From the cell containing the given text, extract its center point as (x, y) coordinate. 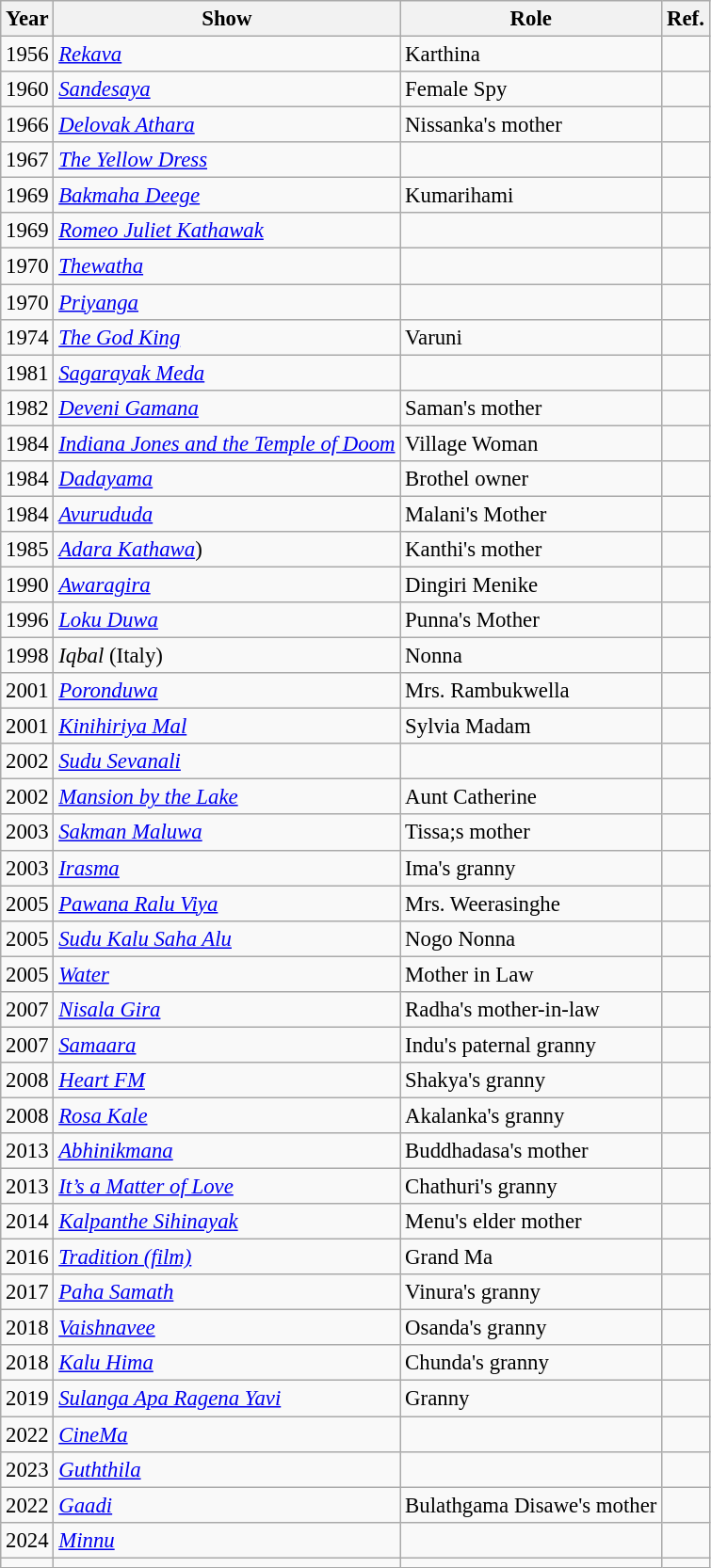
Sagarayak Meda (227, 373)
It’s a Matter of Love (227, 1187)
Dadayama (227, 479)
Irasma (227, 868)
Iqbal (Italy) (227, 656)
Thewatha (227, 266)
CineMa (227, 1434)
Ref. (686, 19)
Sudu Kalu Saha Alu (227, 938)
1985 (27, 550)
Radha's mother-in-law (531, 1010)
2016 (27, 1257)
Mansion by the Lake (227, 797)
Kumarihami (531, 196)
Karthina (531, 55)
Village Woman (531, 443)
Delovak Athara (227, 125)
Kalu Hima (227, 1364)
2014 (27, 1222)
Samaara (227, 1045)
Indu's paternal granny (531, 1045)
1967 (27, 160)
Priyanga (227, 302)
Minnu (227, 1540)
Mrs. Weerasinghe (531, 904)
Akalanka's granny (531, 1115)
Dingiri Menike (531, 584)
Mrs. Rambukwella (531, 691)
The Yellow Dress (227, 160)
Loku Duwa (227, 620)
Chunda's granny (531, 1364)
Kinihiriya Mal (227, 727)
Nisala Gira (227, 1010)
1996 (27, 620)
Bakmaha Deege (227, 196)
Bulathgama Disawe's mother (531, 1505)
Sakman Maluwa (227, 833)
Pawana Ralu Viya (227, 904)
Nissanka's mother (531, 125)
Year (27, 19)
Guththila (227, 1469)
1981 (27, 373)
Nogo Nonna (531, 938)
Varuni (531, 337)
Menu's elder mother (531, 1222)
Buddhadasa's mother (531, 1151)
1982 (27, 408)
Sudu Sevanali (227, 761)
Punna's Mother (531, 620)
Grand Ma (531, 1257)
Aunt Catherine (531, 797)
1990 (27, 584)
Adara Kathawa) (227, 550)
Vaishnavee (227, 1328)
Shakya's granny (531, 1080)
Deveni Gamana (227, 408)
Indiana Jones and the Temple of Doom (227, 443)
Vinura's granny (531, 1292)
Water (227, 974)
1960 (27, 89)
Awaragira (227, 584)
1966 (27, 125)
1974 (27, 337)
Rekava (227, 55)
Gaadi (227, 1505)
1956 (27, 55)
Rosa Kale (227, 1115)
Chathuri's granny (531, 1187)
2024 (27, 1540)
Kanthi's mother (531, 550)
Female Spy (531, 89)
Paha Samath (227, 1292)
Kalpanthe Sihinayak (227, 1222)
Romeo Juliet Kathawak (227, 231)
Mother in Law (531, 974)
Role (531, 19)
Tradition (film) (227, 1257)
Avurududa (227, 514)
Ima's granny (531, 868)
Sulanga Apa Ragena Yavi (227, 1399)
Sandesaya (227, 89)
2017 (27, 1292)
Osanda's granny (531, 1328)
Malani's Mother (531, 514)
1998 (27, 656)
Granny (531, 1399)
Heart FM (227, 1080)
Show (227, 19)
Sylvia Madam (531, 727)
Nonna (531, 656)
Poronduwa (227, 691)
2019 (27, 1399)
The God King (227, 337)
2023 (27, 1469)
Tissa;s mother (531, 833)
Abhinikmana (227, 1151)
Brothel owner (531, 479)
Saman's mother (531, 408)
